Capture the cell that displays the provided text and extract its (X, Y) central coordinate. 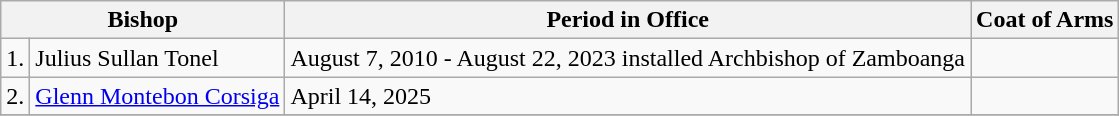
Julius Sullan Tonel (158, 58)
2. (16, 96)
Period in Office (628, 20)
Coat of Arms (1045, 20)
Glenn Montebon Corsiga (158, 96)
1. (16, 58)
Bishop (143, 20)
August 7, 2010 - August 22, 2023 installed Archbishop of Zamboanga (628, 58)
April 14, 2025 (628, 96)
